For the text-containing cell, return its midpoint in [X, Y] coordinate format. 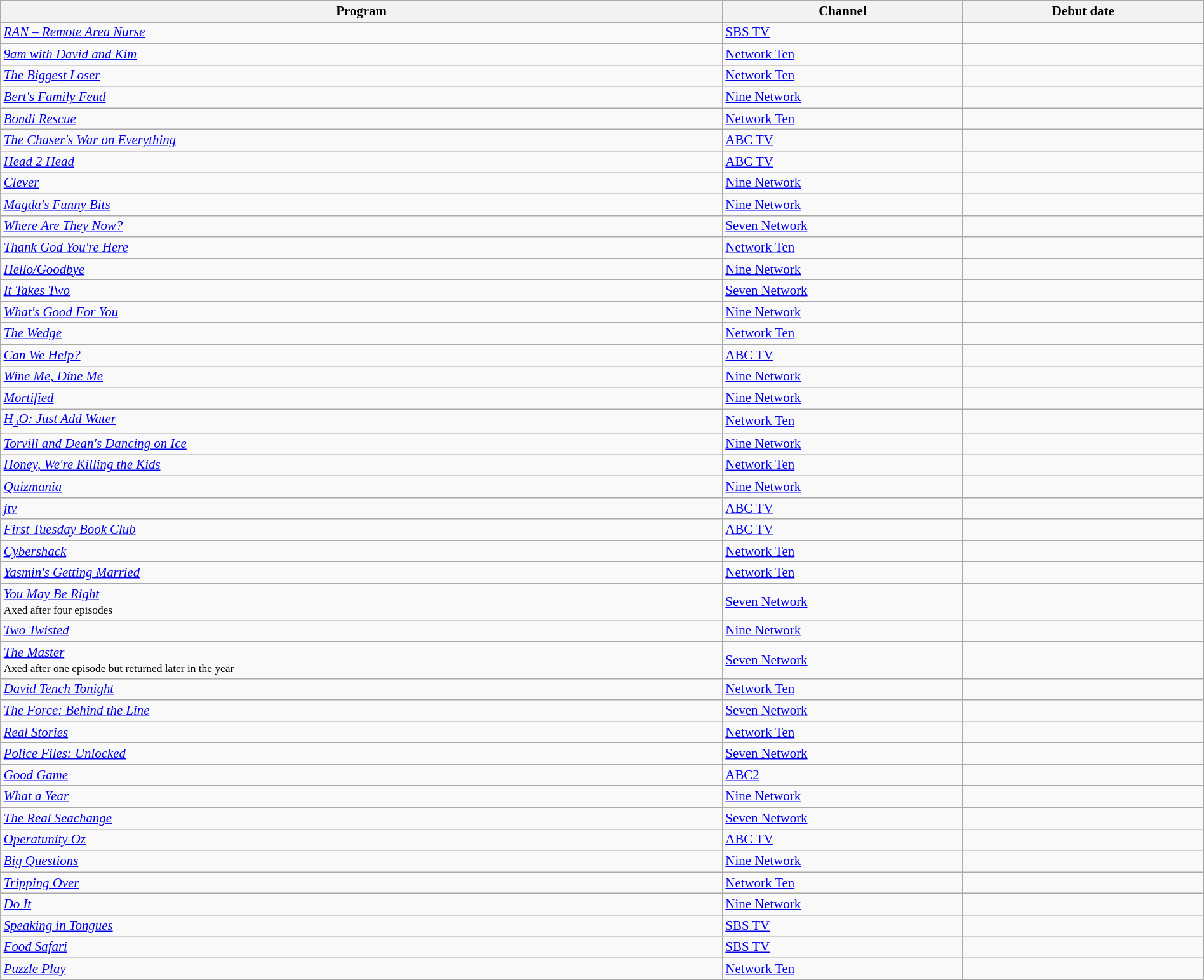
Good Game [362, 775]
Police Files: Unlocked [362, 754]
Honey, We're Killing the Kids [362, 466]
Thank God You're Here [362, 248]
Hello/Goodbye [362, 269]
The Chaser's War on Everything [362, 140]
Quizmania [362, 487]
What's Good For You [362, 312]
Puzzle Play [362, 969]
Bert's Family Feud [362, 97]
Speaking in Tongues [362, 925]
jtv [362, 508]
ABC2 [842, 775]
Bondi Rescue [362, 119]
H2O: Just Add Water [362, 421]
Cybershack [362, 551]
Torvill and Dean's Dancing on Ice [362, 444]
You May Be Right Axed after four episodes [362, 602]
9am with David and Kim [362, 54]
Program [362, 11]
Debut date [1083, 11]
It Takes Two [362, 291]
Real Stories [362, 732]
Can We Help? [362, 355]
Magda's Funny Bits [362, 205]
Do It [362, 904]
Head 2 Head [362, 162]
Tripping Over [362, 883]
What a Year [362, 796]
Channel [842, 11]
The Real Seachange [362, 818]
David Tench Tonight [362, 689]
The Biggest Loser [362, 76]
Mortified [362, 398]
RAN – Remote Area Nurse [362, 32]
Where Are They Now? [362, 226]
Two Twisted [362, 631]
Wine Me, Dine Me [362, 377]
Yasmin's Getting Married [362, 573]
Clever [362, 183]
Food Safari [362, 947]
Big Questions [362, 861]
First Tuesday Book Club [362, 530]
The Wedge [362, 333]
The Master Axed after one episode but returned later in the year [362, 660]
Operatunity Oz [362, 840]
The Force: Behind the Line [362, 711]
